Determine the [x, y] coordinate at the center of the cell enclosing the given text.  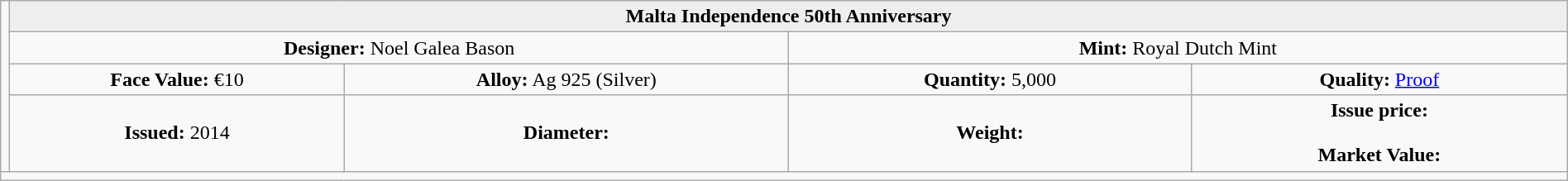
Alloy: Ag 925 (Silver) [566, 79]
Issued: 2014 [177, 133]
Mint: Royal Dutch Mint [1178, 48]
Issue price: Market Value: [1379, 133]
Quantity: 5,000 [989, 79]
Quality: Proof [1379, 79]
Designer: Noel Galea Bason [399, 48]
Face Value: €10 [177, 79]
Diameter: [566, 133]
Weight: [989, 133]
Malta Independence 50th Anniversary [789, 17]
